Search for the cell housing the specified text and yield its (x, y) center coordinate. 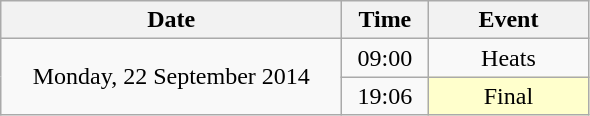
Final (508, 96)
19:06 (385, 96)
Heats (508, 58)
09:00 (385, 58)
Date (172, 20)
Monday, 22 September 2014 (172, 77)
Time (385, 20)
Event (508, 20)
